Determine the [x, y] coordinate at the center of the cell enclosing the given text.  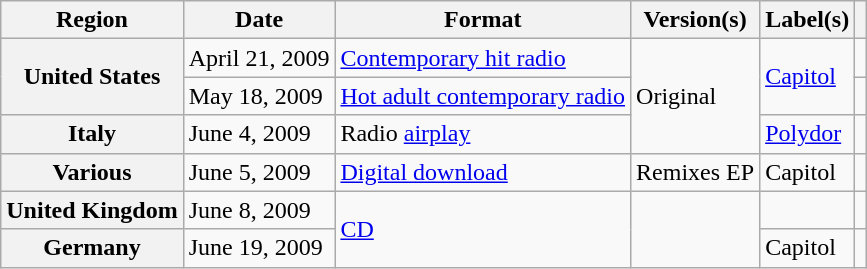
Date [259, 20]
CD [483, 229]
Version(s) [696, 20]
June 8, 2009 [259, 210]
June 4, 2009 [259, 134]
Germany [92, 248]
June 5, 2009 [259, 172]
Original [696, 96]
Contemporary hit radio [483, 58]
Label(s) [808, 20]
Remixes EP [696, 172]
Polydor [808, 134]
April 21, 2009 [259, 58]
May 18, 2009 [259, 96]
United States [92, 77]
Digital download [483, 172]
Italy [92, 134]
Format [483, 20]
United Kingdom [92, 210]
June 19, 2009 [259, 248]
Region [92, 20]
Various [92, 172]
Hot adult contemporary radio [483, 96]
Radio airplay [483, 134]
